Locate the cell with the specified text and output its (X, Y) center coordinate. 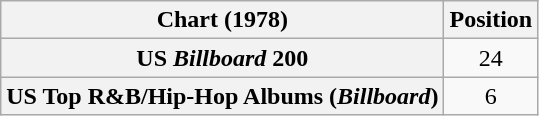
Position (491, 20)
24 (491, 58)
Chart (1978) (222, 20)
US Top R&B/Hip-Hop Albums (Billboard) (222, 96)
6 (491, 96)
US Billboard 200 (222, 58)
